Return (X, Y) of the center of cell containing provided text 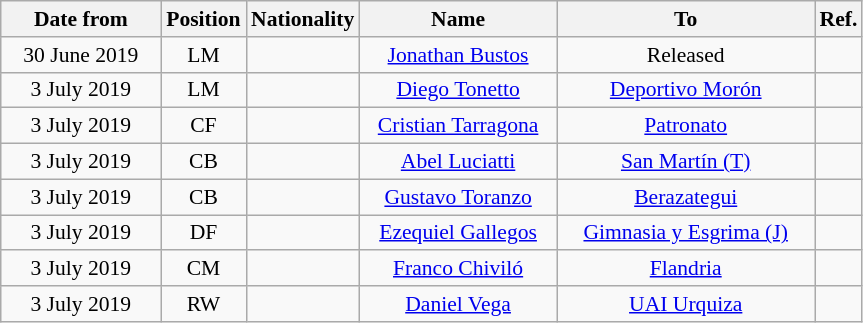
Ezequiel Gallegos (458, 233)
Flandria (686, 269)
RW (204, 304)
Ref. (839, 19)
UAI Urquiza (686, 304)
Released (686, 55)
Patronato (686, 126)
Deportivo Morón (686, 90)
DF (204, 233)
Diego Tonetto (458, 90)
Jonathan Bustos (458, 55)
CM (204, 269)
San Martín (T) (686, 162)
Gimnasia y Esgrima (J) (686, 233)
To (686, 19)
Position (204, 19)
Nationality (302, 19)
CF (204, 126)
30 June 2019 (81, 55)
Abel Luciatti (458, 162)
Daniel Vega (458, 304)
Gustavo Toranzo (458, 197)
Berazategui (686, 197)
Name (458, 19)
Date from (81, 19)
Cristian Tarragona (458, 126)
Franco Chiviló (458, 269)
